Return (x, y) of the center of cell containing provided text 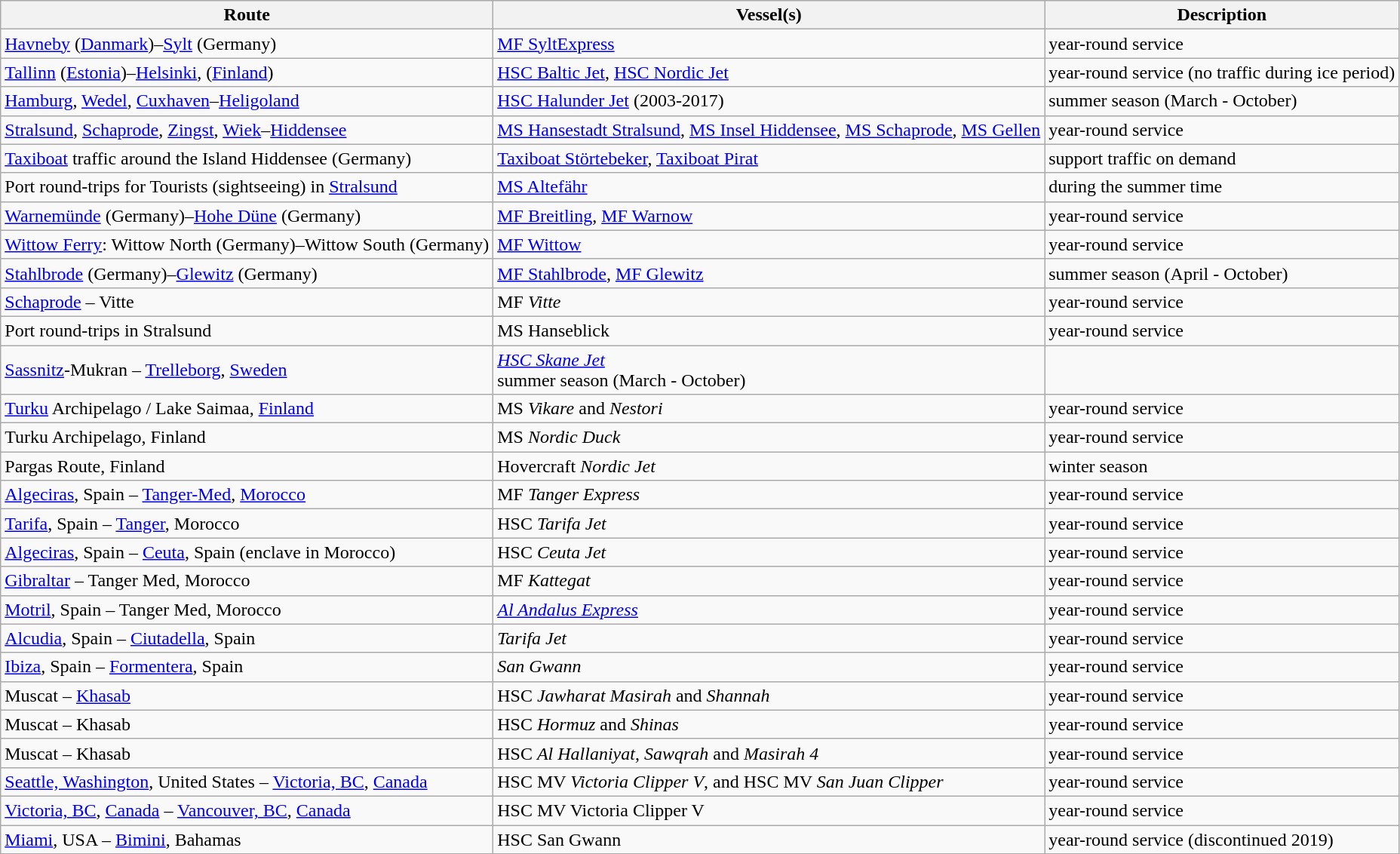
Stahlbrode (Germany)–Glewitz (Germany) (247, 273)
Tarifa Jet (769, 638)
Hovercraft Nordic Jet (769, 466)
Algeciras, Spain – Tanger-Med, Morocco (247, 495)
MF Vitte (769, 302)
Alcudia, Spain – Ciutadella, Spain (247, 638)
MF Tanger Express (769, 495)
HSC Hormuz and Shinas (769, 724)
MF Kattegat (769, 581)
Havneby (Danmark)–Sylt (Germany) (247, 44)
HSC Ceuta Jet (769, 552)
HSC Tarifa Jet (769, 524)
MF Stahlbrode, MF Glewitz (769, 273)
Pargas Route, Finland (247, 466)
Gibraltar – Tanger Med, Morocco (247, 581)
Sassnitz-Mukran – Trelleborg, Sweden (247, 370)
Vessel(s) (769, 15)
Description (1222, 15)
summer season (March - October) (1222, 101)
MS Nordic Duck (769, 438)
HSC MV Victoria Clipper V, and HSC MV San Juan Clipper (769, 782)
support traffic on demand (1222, 158)
HSC Jawharat Masirah and Shannah (769, 696)
San Gwann (769, 667)
Hamburg, Wedel, Cuxhaven–Heligoland (247, 101)
Turku Archipelago, Finland (247, 438)
HSC Al Hallaniyat, Sawqrah and Masirah 4 (769, 753)
Victoria, BC, Canada – Vancouver, BC, Canada (247, 810)
Algeciras, Spain – Ceuta, Spain (enclave in Morocco) (247, 552)
MS Altefähr (769, 187)
HSC Baltic Jet, HSC Nordic Jet (769, 72)
Ibiza, Spain – Formentera, Spain (247, 667)
HSC MV Victoria Clipper V (769, 810)
Stralsund, Schaprode, Zingst, Wiek–Hiddensee (247, 130)
year-round service (no traffic during ice period) (1222, 72)
Taxiboat Störtebeker, Taxiboat Pirat (769, 158)
year-round service (discontinued 2019) (1222, 840)
MF Wittow (769, 244)
Taxiboat traffic around the Island Hiddensee (Germany) (247, 158)
HSC Halunder Jet (2003-2017) (769, 101)
Tarifa, Spain – Tanger, Morocco (247, 524)
Seattle, Washington, United States – Victoria, BC, Canada (247, 782)
Port round-trips in Stralsund (247, 330)
MS Hansestadt Stralsund, MS Insel Hiddensee, MS Schaprode, MS Gellen (769, 130)
Route (247, 15)
HSC Skane Jetsummer season (March - October) (769, 370)
summer season (April - October) (1222, 273)
MS Hanseblick (769, 330)
Miami, USA – Bimini, Bahamas (247, 840)
MF Breitling, MF Warnow (769, 216)
Wittow Ferry: Wittow North (Germany)–Wittow South (Germany) (247, 244)
Turku Archipelago / Lake Saimaa, Finland (247, 409)
Tallinn (Estonia)–Helsinki, (Finland) (247, 72)
MF SyltExpress (769, 44)
Al Andalus Express (769, 610)
during the summer time (1222, 187)
MS Vikare and Nestori (769, 409)
Motril, Spain – Tanger Med, Morocco (247, 610)
Warnemünde (Germany)–Hohe Düne (Germany) (247, 216)
winter season (1222, 466)
HSC San Gwann (769, 840)
Port round-trips for Tourists (sightseeing) in Stralsund (247, 187)
Schaprode – Vitte (247, 302)
